Return the (X, Y) coordinate for the center point of the cell that contains the specified text.  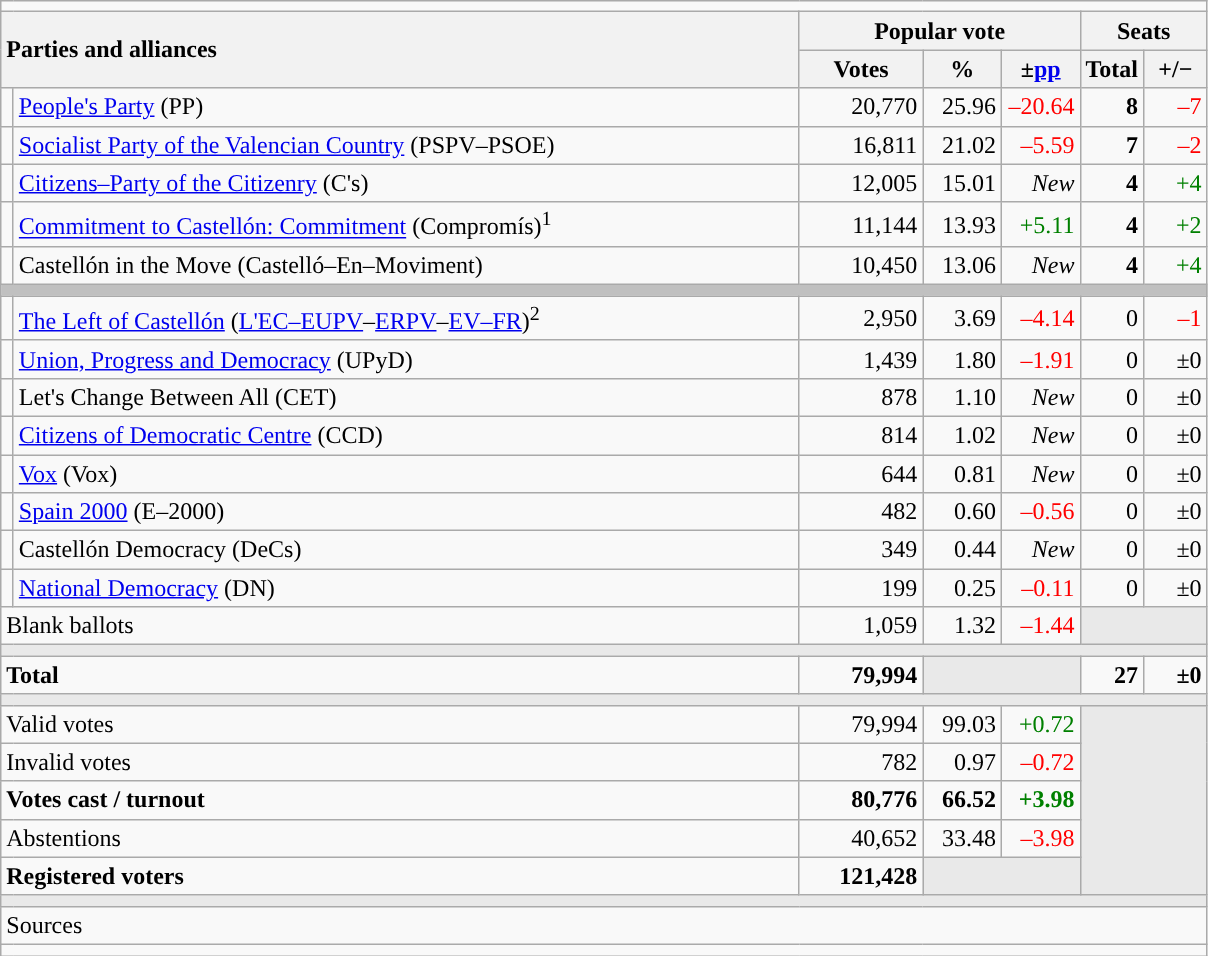
–1 (1176, 318)
–20.64 (1040, 107)
+2 (1176, 224)
482 (861, 512)
Vox (Vox) (406, 474)
0.60 (962, 512)
11,144 (861, 224)
–1.44 (1040, 626)
Spain 2000 (E–2000) (406, 512)
–1.91 (1040, 359)
–4.14 (1040, 318)
10,450 (861, 266)
15.01 (962, 183)
Castellón in the Move (Castelló–En–Moviment) (406, 266)
Votes (861, 69)
27 (1112, 675)
Seats (1144, 31)
8 (1112, 107)
199 (861, 588)
782 (861, 762)
Parties and alliances (400, 50)
–0.56 (1040, 512)
–7 (1176, 107)
3.69 (962, 318)
80,776 (861, 800)
7 (1112, 145)
Union, Progress and Democracy (UPyD) (406, 359)
–0.72 (1040, 762)
Abstentions (400, 838)
–5.59 (1040, 145)
–2 (1176, 145)
Citizens–Party of the Citizenry (C's) (406, 183)
Sources (604, 925)
0.81 (962, 474)
0.97 (962, 762)
66.52 (962, 800)
Valid votes (400, 724)
33.48 (962, 838)
Castellón Democracy (DeCs) (406, 550)
1.80 (962, 359)
99.03 (962, 724)
13.06 (962, 266)
40,652 (861, 838)
0.44 (962, 550)
+/− (1176, 69)
Registered voters (400, 876)
Blank ballots (400, 626)
1,059 (861, 626)
814 (861, 435)
Votes cast / turnout (400, 800)
25.96 (962, 107)
1.02 (962, 435)
+3.98 (1040, 800)
13.93 (962, 224)
+5.11 (1040, 224)
Popular vote (940, 31)
349 (861, 550)
21.02 (962, 145)
National Democracy (DN) (406, 588)
16,811 (861, 145)
Citizens of Democratic Centre (CCD) (406, 435)
Let's Change Between All (CET) (406, 397)
1.10 (962, 397)
1.32 (962, 626)
Invalid votes (400, 762)
–3.98 (1040, 838)
878 (861, 397)
121,428 (861, 876)
20,770 (861, 107)
+0.72 (1040, 724)
644 (861, 474)
1,439 (861, 359)
12,005 (861, 183)
–0.11 (1040, 588)
0.25 (962, 588)
±pp (1040, 69)
% (962, 69)
Socialist Party of the Valencian Country (PSPV–PSOE) (406, 145)
2,950 (861, 318)
People's Party (PP) (406, 107)
The Left of Castellón (L'EC–EUPV–ERPV–EV–FR)2 (406, 318)
Commitment to Castellón: Commitment (Compromís)1 (406, 224)
